Detect which cell encompasses the target text, then output its [X, Y] center coordinate. 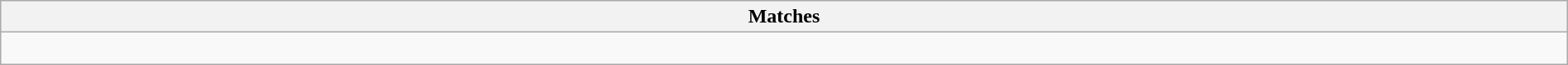
Matches [784, 17]
